Search for the cell housing the specified text and yield its [X, Y] center coordinate. 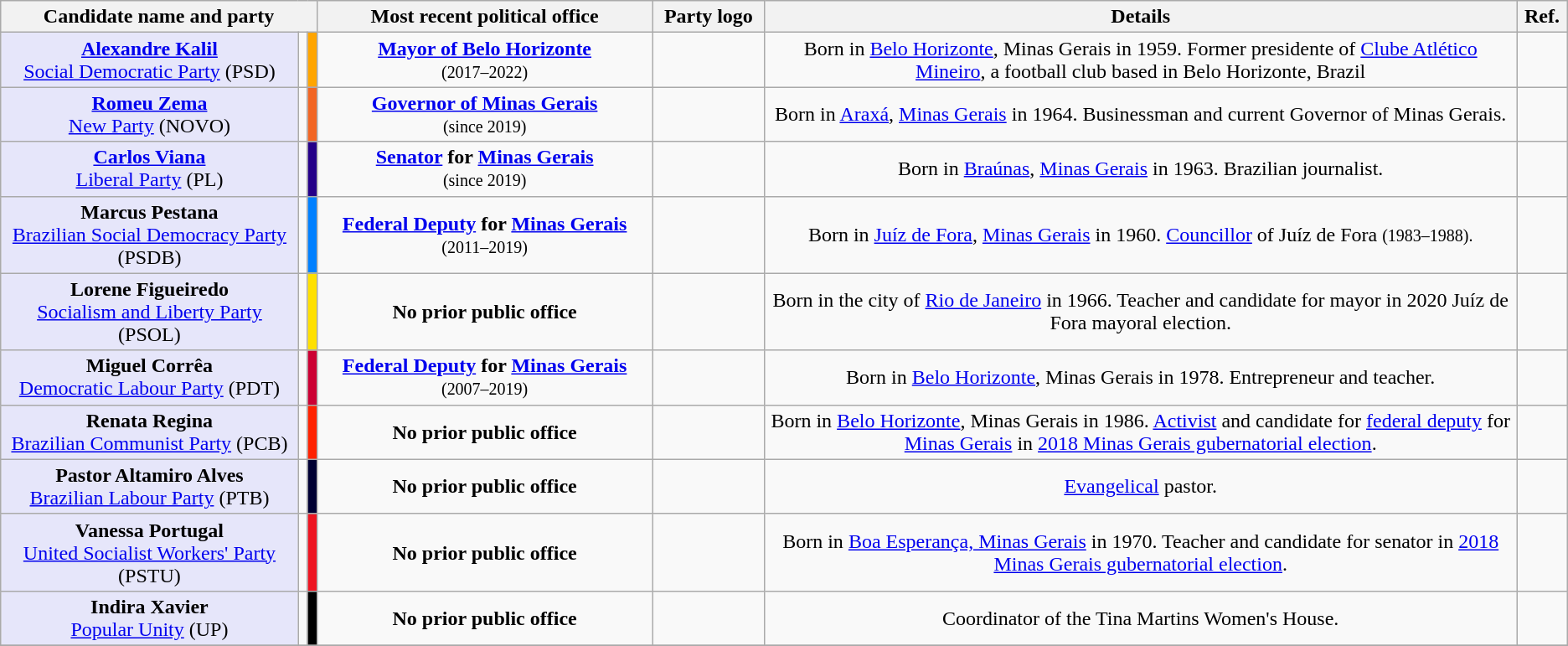
Vanessa PortugalUnited Socialist Workers' Party (PSTU) [149, 552]
Details [1141, 17]
Miguel CorrêaDemocratic Labour Party (PDT) [149, 377]
Born in Araxá, Minas Gerais in 1964. Businessman and current Governor of Minas Gerais. [1141, 114]
Born in Juíz de Fora, Minas Gerais in 1960. Councillor of Juíz de Fora (1983–1988). [1141, 235]
Most recent political office [484, 17]
Evangelical pastor. [1141, 486]
Federal Deputy for Minas Gerais(2011–2019) [484, 235]
Marcus PestanaBrazilian Social Democracy Party (PSDB) [149, 235]
Born in Boa Esperança, Minas Gerais in 1970. Teacher and candidate for senator in 2018 Minas Gerais gubernatorial election. [1141, 552]
Born in Belo Horizonte, Minas Gerais in 1959. Former presidente of Clube Atlético Mineiro, a football club based in Belo Horizonte, Brazil [1141, 60]
Born in Belo Horizonte, Minas Gerais in 1986. Activist and candidate for federal deputy for Minas Gerais in 2018 Minas Gerais gubernatorial election. [1141, 432]
Pastor Altamiro AlvesBrazilian Labour Party (PTB) [149, 486]
Federal Deputy for Minas Gerais(2007–2019) [484, 377]
Romeu ZemaNew Party (NOVO) [149, 114]
Born in the city of Rio de Janeiro in 1966. Teacher and candidate for mayor in 2020 Juíz de Fora mayoral election. [1141, 312]
Renata ReginaBrazilian Communist Party (PCB) [149, 432]
Lorene FigueiredoSocialism and Liberty Party (PSOL) [149, 312]
Alexandre KalilSocial Democratic Party (PSD) [149, 60]
Born in Braúnas, Minas Gerais in 1963. Brazilian journalist. [1141, 169]
Born in Belo Horizonte, Minas Gerais in 1978. Entrepreneur and teacher. [1141, 377]
Party logo [709, 17]
Ref. [1543, 17]
Carlos VianaLiberal Party (PL) [149, 169]
Senator for Minas Gerais(since 2019) [484, 169]
Indira XavierPopular Unity (UP) [149, 618]
Candidate name and party [159, 17]
Governor of Minas Gerais(since 2019) [484, 114]
Coordinator of the Tina Martins Women's House. [1141, 618]
Mayor of Belo Horizonte(2017–2022) [484, 60]
